Provide the (X, Y) coordinate of the cell's center where the given text is located.  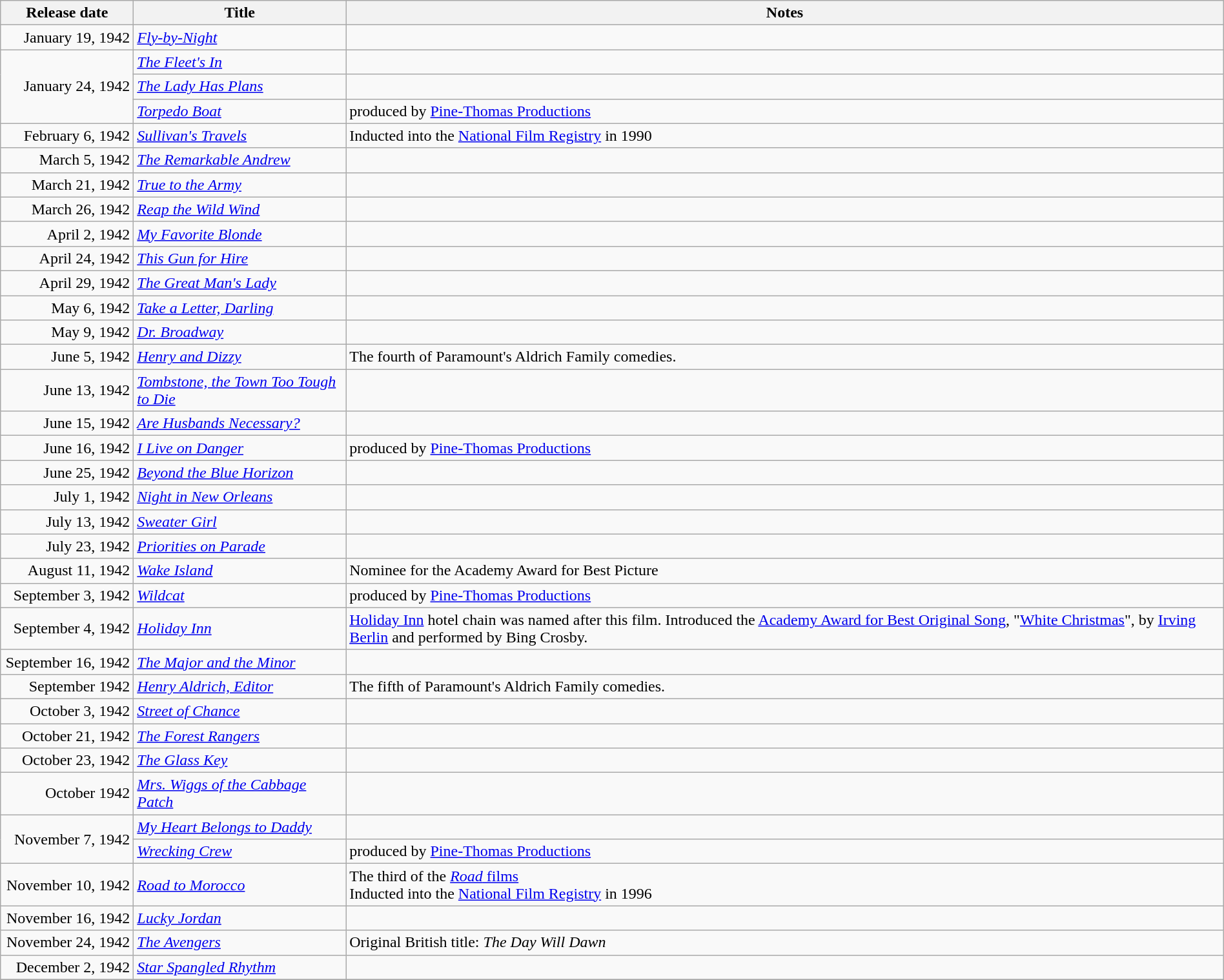
Sullivan's Travels (240, 136)
Wake Island (240, 571)
July 13, 1942 (67, 522)
October 3, 1942 (67, 711)
March 5, 1942 (67, 160)
Henry and Dizzy (240, 357)
The Fleet's In (240, 62)
April 2, 1942 (67, 234)
Holiday Inn (240, 629)
Mrs. Wiggs of the Cabbage Patch (240, 794)
The Remarkable Andrew (240, 160)
February 6, 1942 (67, 136)
I Live on Danger (240, 448)
Nominee for the Academy Award for Best Picture (785, 571)
Take a Letter, Darling (240, 308)
True to the Army (240, 185)
January 19, 1942 (67, 37)
The Major and the Minor (240, 662)
November 16, 1942 (67, 918)
Reap the Wild Wind (240, 209)
June 16, 1942 (67, 448)
August 11, 1942 (67, 571)
April 29, 1942 (67, 283)
The Forest Rangers (240, 735)
Release date (67, 13)
September 4, 1942 (67, 629)
Wrecking Crew (240, 852)
My Heart Belongs to Daddy (240, 827)
Road to Morocco (240, 884)
March 21, 1942 (67, 185)
Lucky Jordan (240, 918)
September 16, 1942 (67, 662)
November 24, 1942 (67, 943)
Torpedo Boat (240, 111)
The fifth of Paramount's Aldrich Family comedies. (785, 686)
April 24, 1942 (67, 258)
June 25, 1942 (67, 473)
Dr. Broadway (240, 332)
Inducted into the National Film Registry in 1990 (785, 136)
September 1942 (67, 686)
June 5, 1942 (67, 357)
Beyond the Blue Horizon (240, 473)
May 6, 1942 (67, 308)
November 7, 1942 (67, 839)
Henry Aldrich, Editor (240, 686)
May 9, 1942 (67, 332)
March 26, 1942 (67, 209)
Title (240, 13)
Notes (785, 13)
Are Husbands Necessary? (240, 424)
January 24, 1942 (67, 87)
Sweater Girl (240, 522)
November 10, 1942 (67, 884)
September 3, 1942 (67, 595)
Street of Chance (240, 711)
Wildcat (240, 595)
The third of the Road filmsInducted into the National Film Registry in 1996 (785, 884)
October 1942 (67, 794)
The Great Man's Lady (240, 283)
October 23, 1942 (67, 761)
Star Spangled Rhythm (240, 967)
My Favorite Blonde (240, 234)
The fourth of Paramount's Aldrich Family comedies. (785, 357)
June 13, 1942 (67, 390)
December 2, 1942 (67, 967)
The Glass Key (240, 761)
This Gun for Hire (240, 258)
Fly-by-Night (240, 37)
Night in New Orleans (240, 497)
October 21, 1942 (67, 735)
July 1, 1942 (67, 497)
Tombstone, the Town Too Tough to Die (240, 390)
The Lady Has Plans (240, 87)
The Avengers (240, 943)
Original British title: The Day Will Dawn (785, 943)
July 23, 1942 (67, 546)
June 15, 1942 (67, 424)
Priorities on Parade (240, 546)
